Detect which cell encompasses the target text, then output its [x, y] center coordinate. 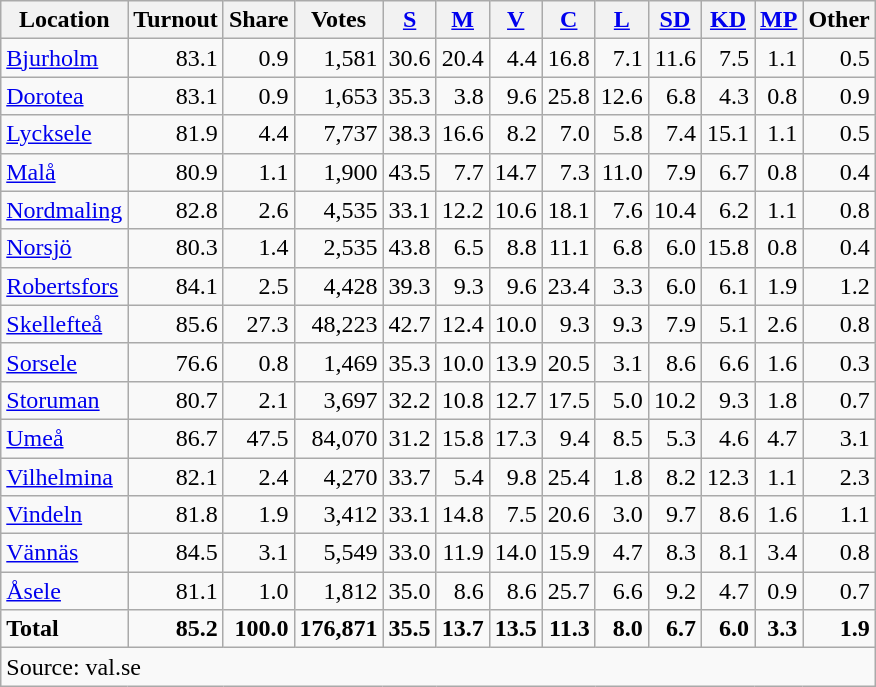
1,469 [338, 362]
81.1 [176, 591]
1,900 [338, 172]
30.6 [410, 58]
20.6 [568, 515]
Bjurholm [64, 58]
81.8 [176, 515]
8.1 [728, 553]
23.4 [568, 286]
27.3 [258, 324]
Storuman [64, 400]
81.9 [176, 134]
18.1 [568, 210]
84.5 [176, 553]
8.0 [622, 629]
10.6 [516, 210]
12.3 [728, 477]
25.4 [568, 477]
35.5 [410, 629]
9.7 [674, 515]
84.1 [176, 286]
M [462, 20]
14.8 [462, 515]
11.1 [568, 248]
2.5 [258, 286]
35.0 [410, 591]
20.4 [462, 58]
Vindeln [64, 515]
3.0 [622, 515]
Dorotea [64, 96]
2.3 [839, 477]
82.8 [176, 210]
Umeå [64, 438]
5.3 [674, 438]
7.3 [568, 172]
7.0 [568, 134]
8.5 [622, 438]
Vännäs [64, 553]
L [622, 20]
12.4 [462, 324]
8.8 [516, 248]
Robertsfors [64, 286]
10.8 [462, 400]
16.8 [568, 58]
80.9 [176, 172]
16.6 [462, 134]
33.7 [410, 477]
MP [778, 20]
15.9 [568, 553]
Skellefteå [64, 324]
2.1 [258, 400]
Share [258, 20]
85.6 [176, 324]
2,535 [338, 248]
Vilhelmina [64, 477]
33.0 [410, 553]
3.8 [462, 96]
Location [64, 20]
9.4 [568, 438]
14.7 [516, 172]
0.3 [839, 362]
85.2 [176, 629]
32.2 [410, 400]
8.3 [674, 553]
13.5 [516, 629]
100.0 [258, 629]
6.2 [728, 210]
Norsjö [64, 248]
SD [674, 20]
12.6 [622, 96]
9.8 [516, 477]
7.7 [462, 172]
11.0 [622, 172]
48,223 [338, 324]
KD [728, 20]
Turnout [176, 20]
4.6 [728, 438]
11.9 [462, 553]
1.4 [258, 248]
5,549 [338, 553]
31.2 [410, 438]
11.3 [568, 629]
14.0 [516, 553]
20.5 [568, 362]
82.1 [176, 477]
Source: val.se [438, 667]
Votes [338, 20]
84,070 [338, 438]
12.2 [462, 210]
4.3 [728, 96]
1,653 [338, 96]
10.4 [674, 210]
4,428 [338, 286]
38.3 [410, 134]
5.4 [462, 477]
13.9 [516, 362]
176,871 [338, 629]
3.4 [778, 553]
80.3 [176, 248]
Nordmaling [64, 210]
3,697 [338, 400]
S [410, 20]
86.7 [176, 438]
42.7 [410, 324]
11.6 [674, 58]
15.1 [728, 134]
3,412 [338, 515]
1,581 [338, 58]
17.3 [516, 438]
12.7 [516, 400]
6.1 [728, 286]
4,535 [338, 210]
4,270 [338, 477]
17.5 [568, 400]
10.2 [674, 400]
47.5 [258, 438]
5.0 [622, 400]
Sorsele [64, 362]
6.5 [462, 248]
13.7 [462, 629]
Lycksele [64, 134]
V [516, 20]
5.1 [728, 324]
Total [64, 629]
Åsele [64, 591]
Other [839, 20]
Malå [64, 172]
5.8 [622, 134]
1,812 [338, 591]
9.2 [674, 591]
2.4 [258, 477]
76.6 [176, 362]
7.1 [622, 58]
39.3 [410, 286]
C [568, 20]
80.7 [176, 400]
7,737 [338, 134]
43.5 [410, 172]
7.4 [674, 134]
43.8 [410, 248]
1.2 [839, 286]
7.6 [622, 210]
25.7 [568, 591]
25.8 [568, 96]
1.0 [258, 591]
